Determine the [x, y] coordinate at the center of the cell enclosing the given text.  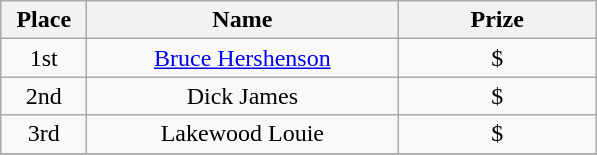
Prize [498, 20]
Bruce Hershenson [242, 58]
1st [44, 58]
2nd [44, 96]
Lakewood Louie [242, 134]
Place [44, 20]
Name [242, 20]
3rd [44, 134]
Dick James [242, 96]
